Output the (x, y) coordinate of the center of the cell containing the given text.  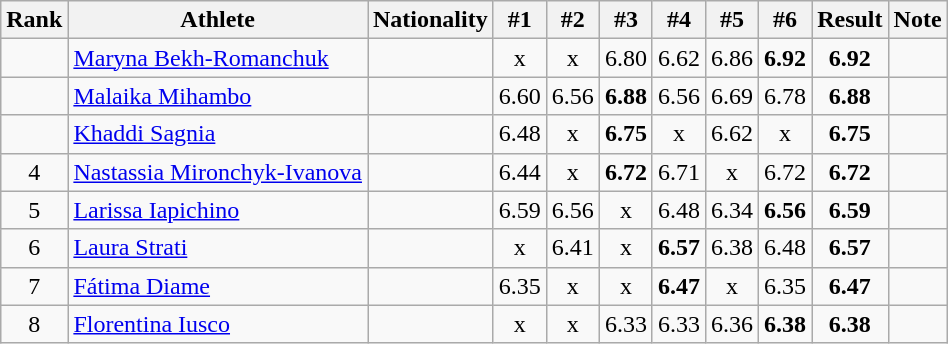
Nastassia Mironchyk-Ivanova (218, 172)
Maryna Bekh-Romanchuk (218, 58)
Florentina Iusco (218, 324)
Rank (34, 20)
Result (850, 20)
6.60 (520, 96)
#4 (678, 20)
Athlete (218, 20)
4 (34, 172)
Fátima Diame (218, 286)
6.78 (786, 96)
#1 (520, 20)
6.36 (732, 324)
Nationality (431, 20)
6.34 (732, 210)
7 (34, 286)
#5 (732, 20)
Khaddi Sagnia (218, 134)
8 (34, 324)
#6 (786, 20)
6.41 (572, 248)
6.80 (626, 58)
Laura Strati (218, 248)
6.69 (732, 96)
Malaika Mihambo (218, 96)
#2 (572, 20)
6.71 (678, 172)
Note (918, 20)
6.86 (732, 58)
#3 (626, 20)
6.44 (520, 172)
5 (34, 210)
Larissa Iapichino (218, 210)
6 (34, 248)
